Return the [x, y] coordinate for the center point of the cell that contains the specified text.  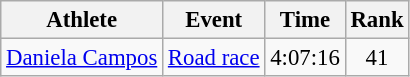
4:07:16 [305, 58]
Road race [214, 58]
Athlete [82, 20]
Rank [377, 20]
Event [214, 20]
41 [377, 58]
Daniela Campos [82, 58]
Time [305, 20]
